Pinpoint the cell where the given text exists, returning its [x, y] midpoint coordinate. 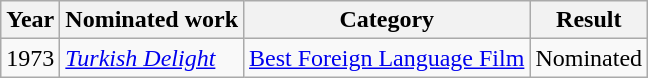
Turkish Delight [152, 58]
Nominated [589, 58]
Nominated work [152, 20]
Best Foreign Language Film [387, 58]
Result [589, 20]
1973 [30, 58]
Year [30, 20]
Category [387, 20]
